Capture the cell that displays the provided text and extract its (x, y) central coordinate. 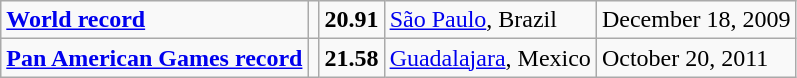
São Paulo, Brazil (490, 20)
December 18, 2009 (696, 20)
World record (154, 20)
October 20, 2011 (696, 58)
21.58 (352, 58)
Pan American Games record (154, 58)
Guadalajara, Mexico (490, 58)
20.91 (352, 20)
